Find where the given text appears and provide that cell's center as [X, Y] coordinate. 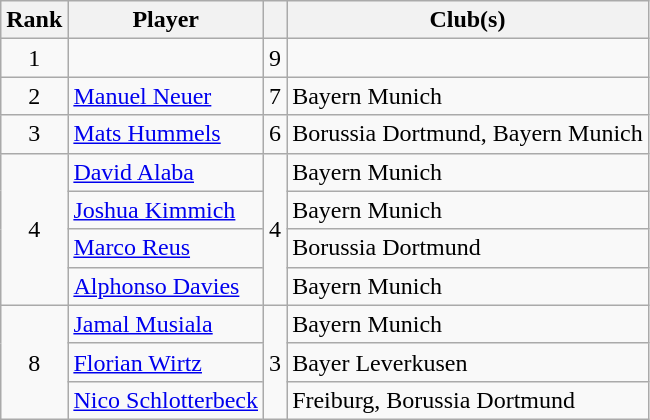
2 [34, 96]
Rank [34, 20]
Florian Wirtz [166, 362]
Borussia Dortmund, Bayern Munich [468, 134]
Manuel Neuer [166, 96]
Club(s) [468, 20]
Alphonso Davies [166, 286]
Joshua Kimmich [166, 210]
Mats Hummels [166, 134]
Player [166, 20]
Freiburg, Borussia Dortmund [468, 400]
David Alaba [166, 172]
6 [276, 134]
1 [34, 58]
Borussia Dortmund [468, 248]
Marco Reus [166, 248]
9 [276, 58]
7 [276, 96]
Bayer Leverkusen [468, 362]
8 [34, 362]
Nico Schlotterbeck [166, 400]
Jamal Musiala [166, 324]
